For the text-containing cell, return its midpoint in (x, y) coordinate format. 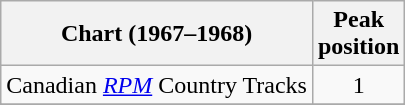
Peakposition (358, 34)
Chart (1967–1968) (157, 34)
Canadian RPM Country Tracks (157, 85)
1 (358, 85)
